Provide the [X, Y] coordinate of the cell's center where the given text is located.  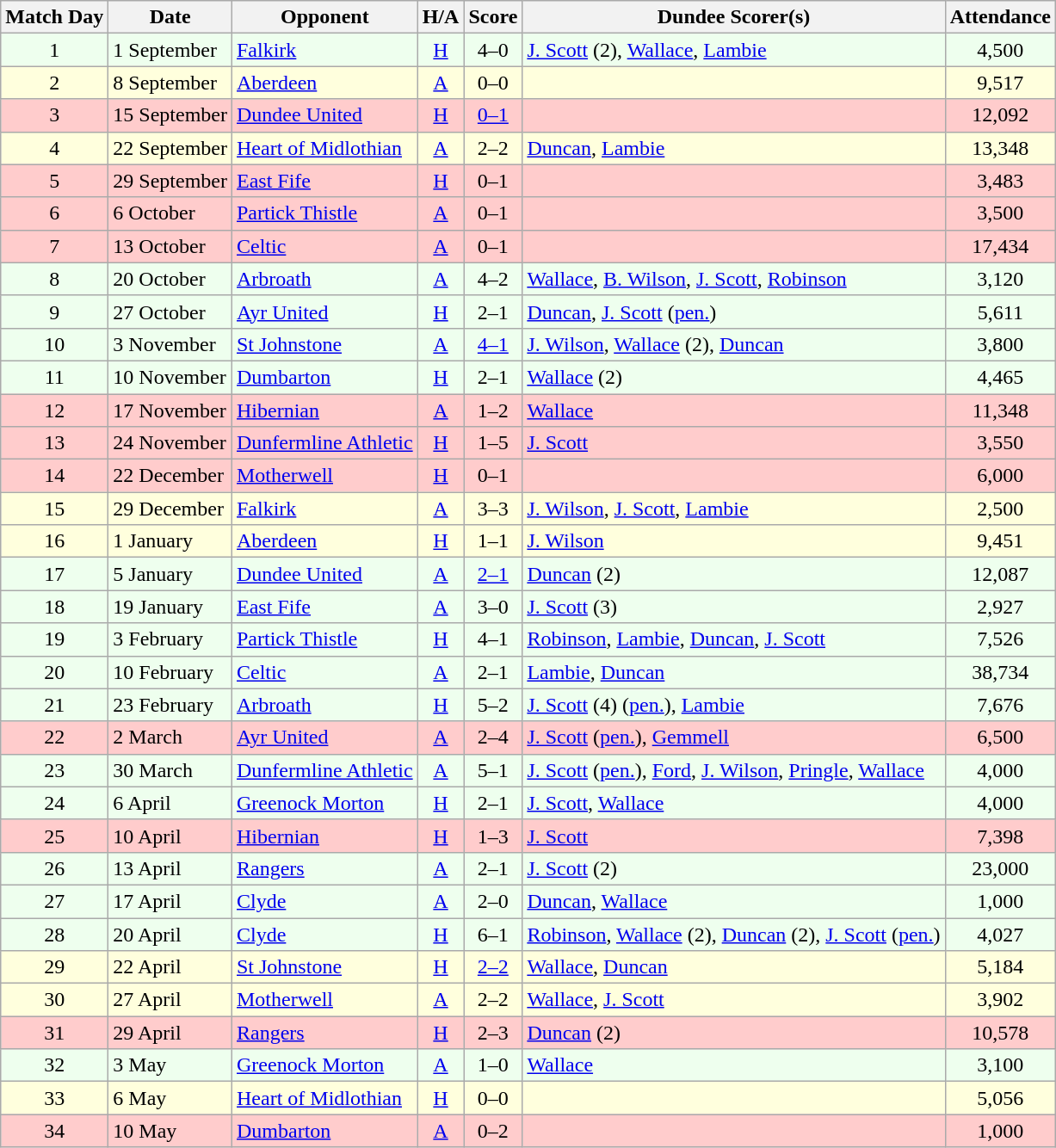
33 [55, 1098]
Wallace, Duncan [733, 967]
4,500 [1000, 50]
Wallace (2) [733, 377]
25 [55, 836]
7,676 [1000, 705]
3,550 [1000, 443]
10,578 [1000, 1033]
15 [55, 509]
3,100 [1000, 1065]
J. Scott (pen.), Ford, J. Wilson, Pringle, Wallace [733, 770]
38,734 [1000, 672]
9 [55, 312]
Attendance [1000, 17]
5 [55, 181]
2,500 [1000, 509]
Score [493, 17]
1–0 [493, 1065]
10 April [170, 836]
32 [55, 1065]
5 January [170, 574]
19 [55, 639]
28 [55, 934]
3,483 [1000, 181]
19 January [170, 607]
29 [55, 967]
23,000 [1000, 868]
Wallace, B. Wilson, J. Scott, Robinson [733, 279]
13 April [170, 868]
6 May [170, 1098]
2–0 [493, 901]
8 [55, 279]
27 October [170, 312]
17,434 [1000, 246]
3–0 [493, 607]
18 [55, 607]
0–2 [493, 1131]
6 [55, 213]
5,611 [1000, 312]
2 March [170, 738]
22 September [170, 148]
1 September [170, 50]
12,092 [1000, 115]
Duncan, Wallace [733, 901]
23 [55, 770]
3 [55, 115]
29 September [170, 181]
10 May [170, 1131]
Dundee Scorer(s) [733, 17]
23 February [170, 705]
6 April [170, 803]
7,398 [1000, 836]
9,451 [1000, 541]
Lambie, Duncan [733, 672]
13,348 [1000, 148]
5,184 [1000, 967]
2–4 [493, 738]
26 [55, 868]
20 April [170, 934]
7 [55, 246]
13 October [170, 246]
J. Scott (2) [733, 868]
1–5 [493, 443]
17 November [170, 410]
27 [55, 901]
1–3 [493, 836]
10 February [170, 672]
Robinson, Wallace (2), Duncan (2), J. Scott (pen.) [733, 934]
H/A [441, 17]
6,000 [1000, 476]
30 [55, 1000]
3 November [170, 344]
13 [55, 443]
Match Day [55, 17]
22 December [170, 476]
J. Scott (4) (pen.), Lambie [733, 705]
3–3 [493, 509]
5–2 [493, 705]
14 [55, 476]
6 October [170, 213]
8 September [170, 83]
11 [55, 377]
20 October [170, 279]
31 [55, 1033]
21 [55, 705]
12,087 [1000, 574]
17 [55, 574]
3 May [170, 1065]
29 December [170, 509]
4,465 [1000, 377]
J. Wilson, Wallace (2), Duncan [733, 344]
4–0 [493, 50]
16 [55, 541]
10 November [170, 377]
3,120 [1000, 279]
4 [55, 148]
J. Scott (3) [733, 607]
5,056 [1000, 1098]
1–2 [493, 410]
1 [55, 50]
1–1 [493, 541]
Wallace, J. Scott [733, 1000]
Date [170, 17]
9,517 [1000, 83]
4–2 [493, 279]
24 [55, 803]
22 April [170, 967]
Robinson, Lambie, Duncan, J. Scott [733, 639]
34 [55, 1131]
J. Wilson [733, 541]
5–1 [493, 770]
3,800 [1000, 344]
3 February [170, 639]
17 April [170, 901]
Opponent [324, 17]
7,526 [1000, 639]
6,500 [1000, 738]
22 [55, 738]
6–1 [493, 934]
3,902 [1000, 1000]
Duncan, J. Scott (pen.) [733, 312]
J. Wilson, J. Scott, Lambie [733, 509]
2–3 [493, 1033]
J. Scott, Wallace [733, 803]
4,027 [1000, 934]
3,500 [1000, 213]
15 September [170, 115]
20 [55, 672]
12 [55, 410]
30 March [170, 770]
J. Scott (pen.), Gemmell [733, 738]
27 April [170, 1000]
Duncan, Lambie [733, 148]
24 November [170, 443]
2,927 [1000, 607]
1 January [170, 541]
10 [55, 344]
29 April [170, 1033]
2 [55, 83]
J. Scott (2), Wallace, Lambie [733, 50]
11,348 [1000, 410]
